Scan for the cell matching the given text and deliver its (x, y) coordinate at center. 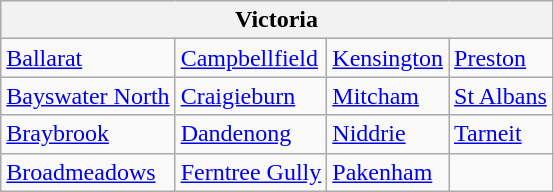
St Albans (501, 96)
Dandenong (251, 134)
Craigieburn (251, 96)
Broadmeadows (88, 172)
Niddrie (388, 134)
Ferntree Gully (251, 172)
Campbellfield (251, 58)
Mitcham (388, 96)
Kensington (388, 58)
Bayswater North (88, 96)
Pakenham (388, 172)
Ballarat (88, 58)
Tarneit (501, 134)
Victoria (277, 20)
Preston (501, 58)
Braybrook (88, 134)
